Capture the cell that displays the provided text and extract its [x, y] central coordinate. 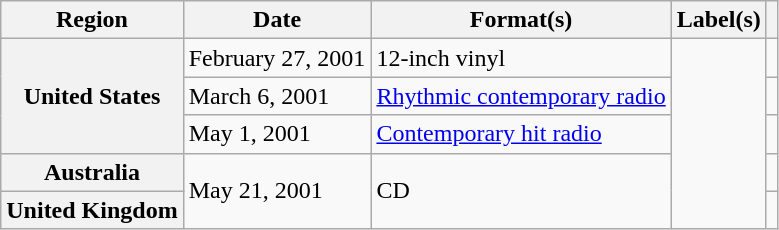
May 21, 2001 [277, 191]
March 6, 2001 [277, 96]
Format(s) [521, 20]
United States [92, 96]
May 1, 2001 [277, 134]
CD [521, 191]
Australia [92, 172]
Contemporary hit radio [521, 134]
Region [92, 20]
February 27, 2001 [277, 58]
12-inch vinyl [521, 58]
United Kingdom [92, 210]
Rhythmic contemporary radio [521, 96]
Date [277, 20]
Label(s) [718, 20]
